For the text-containing cell, return its midpoint in [x, y] coordinate format. 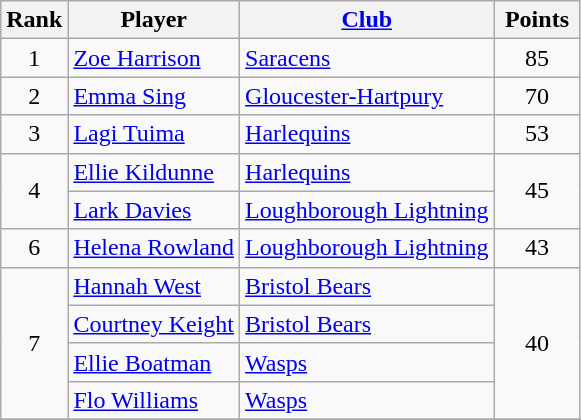
Emma Sing [154, 96]
Player [154, 20]
Helena Rowland [154, 248]
Ellie Kildunne [154, 172]
Lagi Tuima [154, 134]
3 [34, 134]
53 [537, 134]
85 [537, 58]
40 [537, 343]
Ellie Boatman [154, 362]
70 [537, 96]
1 [34, 58]
Zoe Harrison [154, 58]
43 [537, 248]
Points [537, 20]
Club [367, 20]
Rank [34, 20]
2 [34, 96]
45 [537, 191]
6 [34, 248]
Courtney Keight [154, 324]
7 [34, 343]
Flo Williams [154, 400]
Lark Davies [154, 210]
Hannah West [154, 286]
4 [34, 191]
Gloucester-Hartpury [367, 96]
Saracens [367, 58]
